Return the (X, Y) coordinate for the center point of the cell that contains the specified text.  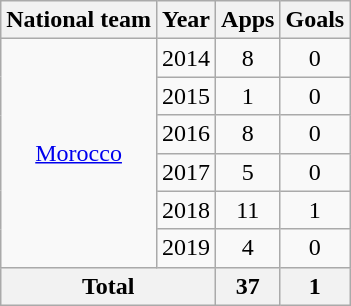
2018 (186, 210)
2014 (186, 58)
Total (108, 286)
Goals (315, 20)
Morocco (79, 153)
2016 (186, 134)
4 (248, 248)
Apps (248, 20)
2015 (186, 96)
2017 (186, 172)
37 (248, 286)
5 (248, 172)
2019 (186, 248)
Year (186, 20)
National team (79, 20)
11 (248, 210)
